Search for the cell housing the specified text and yield its (x, y) center coordinate. 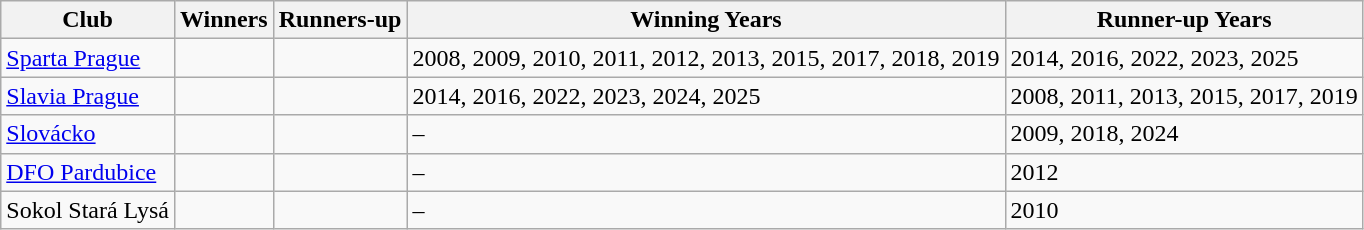
DFO Pardubice (88, 172)
2012 (1184, 172)
Runner-up Years (1184, 20)
Runners-up (340, 20)
2009, 2018, 2024 (1184, 134)
Sparta Prague (88, 58)
2010 (1184, 210)
Sokol Stará Lysá (88, 210)
Winning Years (706, 20)
2014, 2016, 2022, 2023, 2024, 2025 (706, 96)
Slavia Prague (88, 96)
2014, 2016, 2022, 2023, 2025 (1184, 58)
Club (88, 20)
Winners (224, 20)
Slovácko (88, 134)
2008, 2009, 2010, 2011, 2012, 2013, 2015, 2017, 2018, 2019 (706, 58)
2008, 2011, 2013, 2015, 2017, 2019 (1184, 96)
